Locate the cell with the specified text and output its (x, y) center coordinate. 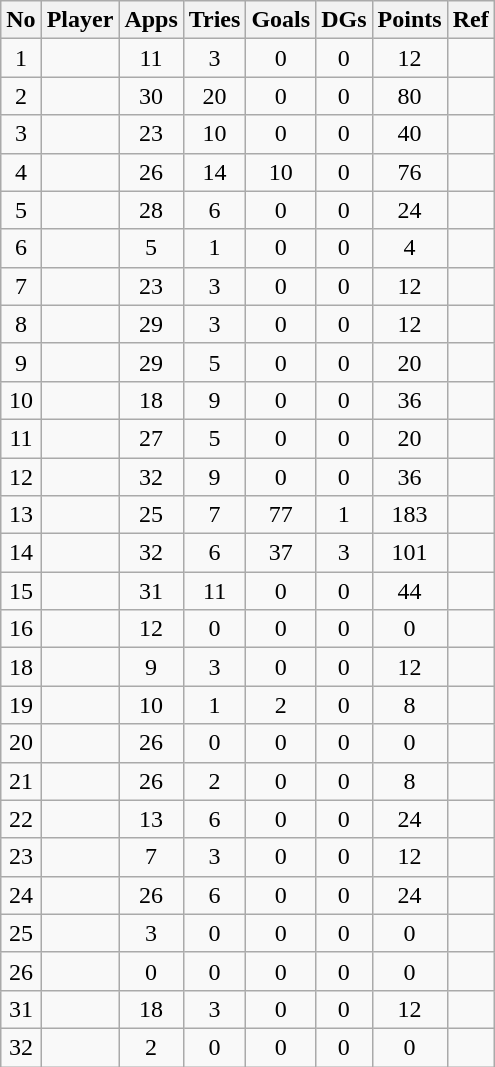
77 (281, 515)
76 (410, 172)
Tries (214, 20)
101 (410, 553)
Player (80, 20)
Goals (281, 20)
DGs (344, 20)
40 (410, 134)
Apps (151, 20)
37 (281, 553)
183 (410, 515)
21 (21, 781)
28 (151, 210)
No (21, 20)
22 (21, 819)
19 (21, 705)
30 (151, 96)
44 (410, 591)
80 (410, 96)
Points (410, 20)
15 (21, 591)
16 (21, 629)
27 (151, 438)
Ref (470, 20)
